From the cell containing the given text, extract its center point as (x, y) coordinate. 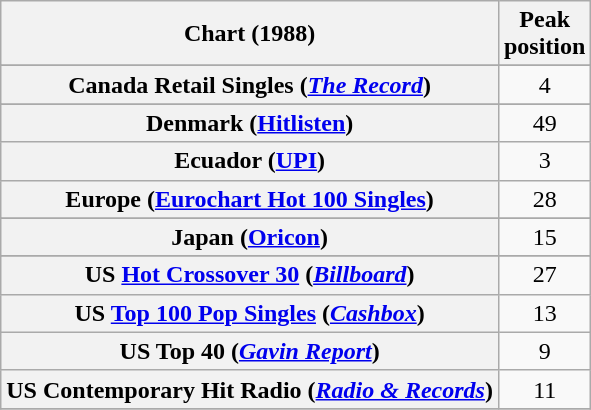
Peakposition (544, 34)
Canada Retail Singles (The Record) (250, 85)
US Contemporary Hit Radio (Radio & Records) (250, 389)
Denmark (Hitlisten) (250, 123)
Japan (Oricon) (250, 237)
US Hot Crossover 30 (Billboard) (250, 275)
27 (544, 275)
Ecuador (UPI) (250, 161)
13 (544, 313)
US Top 100 Pop Singles (Cashbox) (250, 313)
3 (544, 161)
Chart (1988) (250, 34)
4 (544, 85)
49 (544, 123)
15 (544, 237)
US Top 40 (Gavin Report) (250, 351)
11 (544, 389)
Europe (Eurochart Hot 100 Singles) (250, 199)
28 (544, 199)
9 (544, 351)
